Extract the [X, Y] coordinate from the center of the cell holding the provided text.  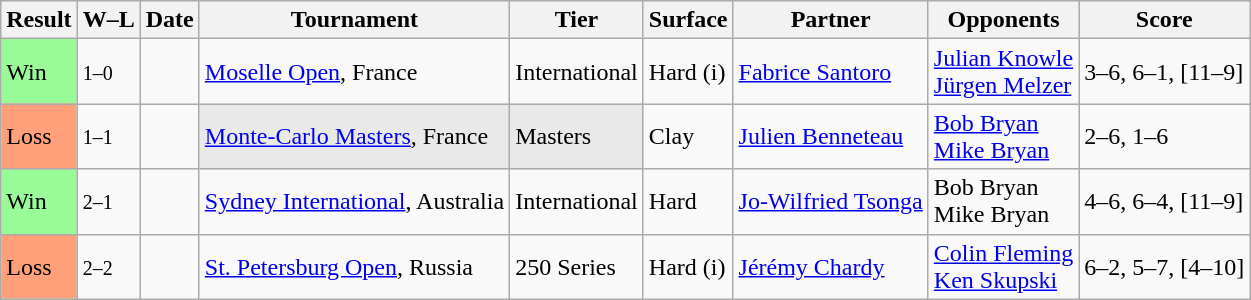
Date [170, 20]
Tier [577, 20]
Tournament [354, 20]
6–2, 5–7, [4–10] [1164, 266]
Surface [688, 20]
Sydney International, Australia [354, 202]
2–6, 1–6 [1164, 136]
2–1 [108, 202]
Hard [688, 202]
250 Series [577, 266]
Score [1164, 20]
Fabrice Santoro [830, 72]
3–6, 6–1, [11–9] [1164, 72]
Julian Knowle Jürgen Melzer [1003, 72]
W–L [108, 20]
4–6, 6–4, [11–9] [1164, 202]
1–0 [108, 72]
Result [39, 20]
Jérémy Chardy [830, 266]
Moselle Open, France [354, 72]
Julien Benneteau [830, 136]
2–2 [108, 266]
Colin Fleming Ken Skupski [1003, 266]
Masters [577, 136]
Clay [688, 136]
Jo-Wilfried Tsonga [830, 202]
Monte-Carlo Masters, France [354, 136]
Opponents [1003, 20]
Partner [830, 20]
St. Petersburg Open, Russia [354, 266]
1–1 [108, 136]
